Determine the (x, y) coordinate at the center of the cell enclosing the given text.  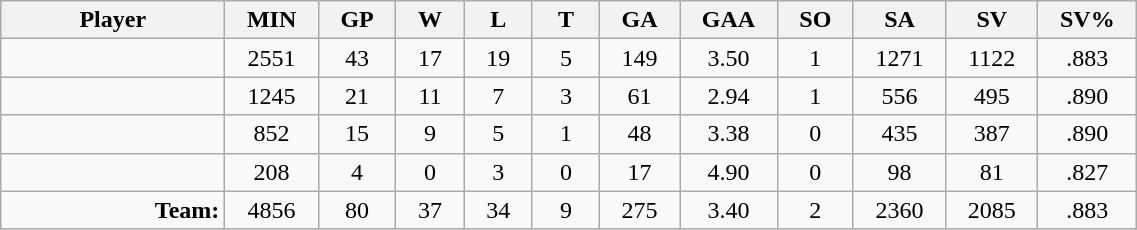
556 (899, 96)
435 (899, 134)
80 (357, 210)
4.90 (729, 172)
.827 (1088, 172)
2 (815, 210)
2085 (992, 210)
3.50 (729, 58)
Player (113, 20)
T (566, 20)
37 (430, 210)
43 (357, 58)
3.40 (729, 210)
208 (272, 172)
SV% (1088, 20)
Team: (113, 210)
387 (992, 134)
15 (357, 134)
48 (640, 134)
3.38 (729, 134)
11 (430, 96)
852 (272, 134)
98 (899, 172)
MIN (272, 20)
2360 (899, 210)
21 (357, 96)
1245 (272, 96)
2.94 (729, 96)
L (498, 20)
GP (357, 20)
7 (498, 96)
19 (498, 58)
SV (992, 20)
61 (640, 96)
495 (992, 96)
2551 (272, 58)
1271 (899, 58)
275 (640, 210)
4856 (272, 210)
34 (498, 210)
W (430, 20)
GA (640, 20)
1122 (992, 58)
149 (640, 58)
4 (357, 172)
GAA (729, 20)
81 (992, 172)
SA (899, 20)
SO (815, 20)
